Capture the cell that displays the provided text and extract its [X, Y] central coordinate. 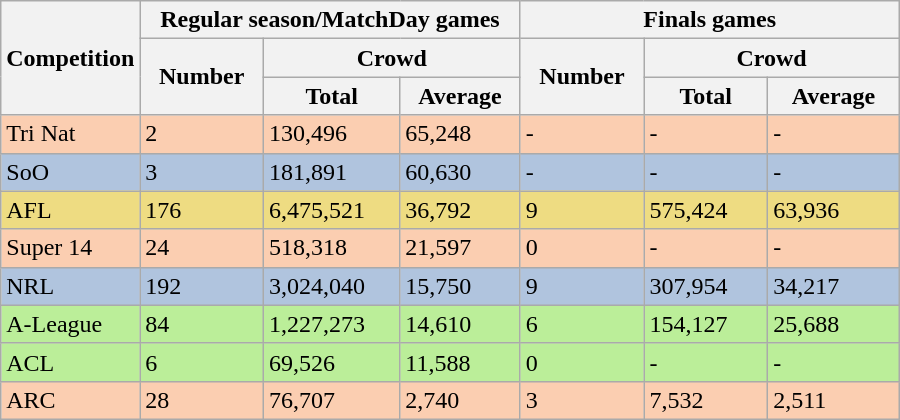
25,688 [834, 324]
2,511 [834, 400]
76,707 [332, 400]
Tri Nat [70, 134]
1,227,273 [332, 324]
14,610 [460, 324]
ARC [70, 400]
2,740 [460, 400]
NRL [70, 286]
Regular season/MatchDay games [330, 20]
176 [202, 210]
Competition [70, 58]
60,630 [460, 172]
181,891 [332, 172]
A-League [70, 324]
192 [202, 286]
11,588 [460, 362]
36,792 [460, 210]
65,248 [460, 134]
ACL [70, 362]
130,496 [332, 134]
154,127 [706, 324]
7,532 [706, 400]
6,475,521 [332, 210]
15,750 [460, 286]
2 [202, 134]
518,318 [332, 248]
21,597 [460, 248]
34,217 [834, 286]
307,954 [706, 286]
SoO [70, 172]
Super 14 [70, 248]
84 [202, 324]
AFL [70, 210]
Finals games [710, 20]
28 [202, 400]
69,526 [332, 362]
24 [202, 248]
3,024,040 [332, 286]
63,936 [834, 210]
575,424 [706, 210]
